Find where the given text appears and provide that cell's center as (x, y) coordinate. 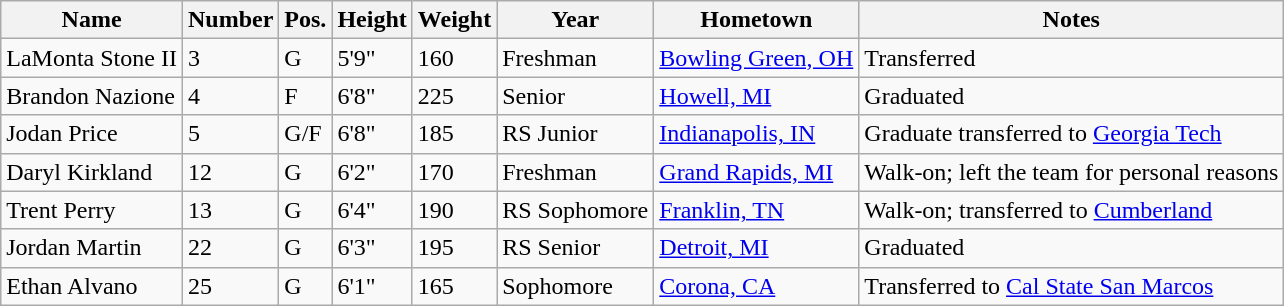
195 (454, 248)
Transferred (1072, 58)
Corona, CA (756, 286)
165 (454, 286)
6'1" (372, 286)
RS Sophomore (576, 210)
12 (230, 172)
Pos. (306, 20)
RS Junior (576, 134)
Hometown (756, 20)
Jordan Martin (92, 248)
F (306, 96)
6'4" (372, 210)
Brandon Nazione (92, 96)
Grand Rapids, MI (756, 172)
190 (454, 210)
RS Senior (576, 248)
Year (576, 20)
170 (454, 172)
25 (230, 286)
Weight (454, 20)
22 (230, 248)
Howell, MI (756, 96)
225 (454, 96)
4 (230, 96)
Graduate transferred to Georgia Tech (1072, 134)
3 (230, 58)
Ethan Alvano (92, 286)
Daryl Kirkland (92, 172)
Jodan Price (92, 134)
G/F (306, 134)
Trent Perry (92, 210)
Number (230, 20)
13 (230, 210)
6'3" (372, 248)
5 (230, 134)
LaMonta Stone II (92, 58)
Franklin, TN (756, 210)
185 (454, 134)
6'2" (372, 172)
Indianapolis, IN (756, 134)
Walk-on; left the team for personal reasons (1072, 172)
Walk-on; transferred to Cumberland (1072, 210)
Height (372, 20)
Detroit, MI (756, 248)
Name (92, 20)
Bowling Green, OH (756, 58)
Senior (576, 96)
Notes (1072, 20)
160 (454, 58)
Transferred to Cal State San Marcos (1072, 286)
Sophomore (576, 286)
5'9" (372, 58)
